Find where the given text appears and provide that cell's center as (X, Y) coordinate. 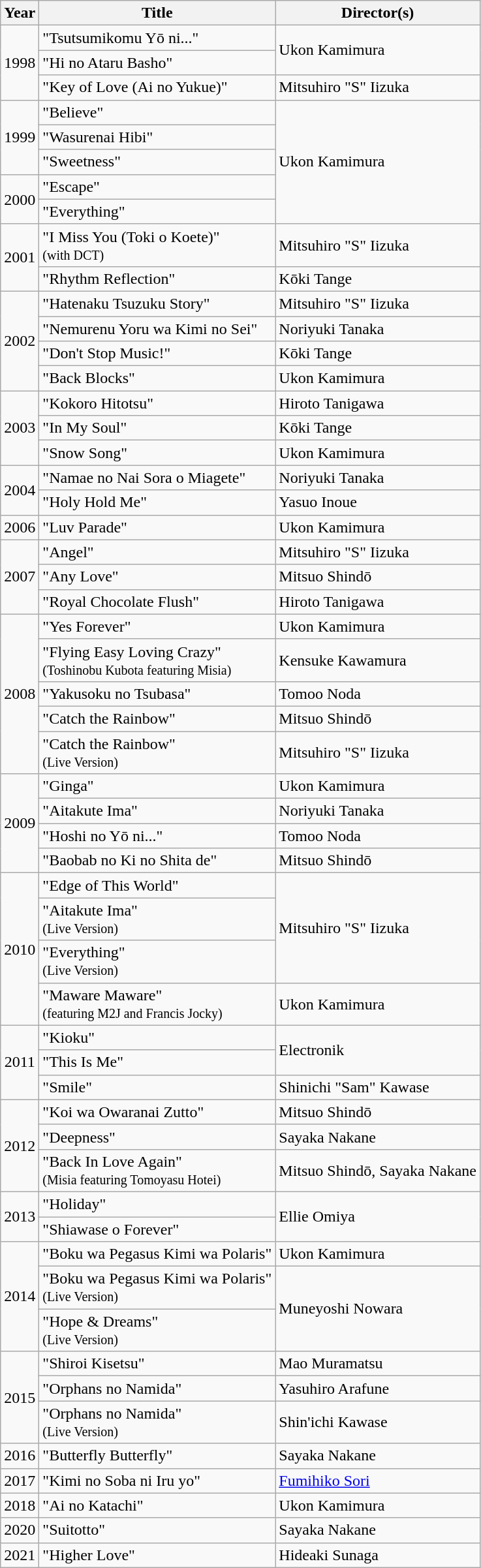
"Hoshi no Yō ni..." (157, 836)
"Aitakute Ima" (157, 811)
"Boku wa Pegasus Kimi wa Polaris" (157, 1254)
"Hatenaku Tsuzuku Story" (157, 303)
"Hope & Dreams" (Live Version) (157, 1330)
"Sweetness" (157, 162)
1998 (20, 63)
"Higher Love" (157, 1555)
2008 (20, 694)
"Yes Forever" (157, 626)
2001 (20, 257)
"Angel" (157, 552)
"Tsutsumikomu Yō ni..." (157, 38)
"Boku wa Pegasus Kimi wa Polaris" (Live Version) (157, 1288)
2004 (20, 490)
2012 (20, 1146)
"Holiday" (157, 1204)
"Catch the Rainbow" (157, 718)
"Flying Easy Loving Crazy" (Toshinobu Kubota featuring Misia) (157, 660)
Muneyoshi Nowara (378, 1309)
"Escape" (157, 187)
2014 (20, 1297)
Title (157, 13)
"Yakusoku no Tsubasa" (157, 694)
"Back In Love Again" (Misia featuring Tomoyasu Hotei) (157, 1171)
"Any Love" (157, 577)
2007 (20, 577)
Yasuhiro Arafune (378, 1389)
"Orphans no Namida" (157, 1389)
"Smile" (157, 1087)
2006 (20, 527)
"Key of Love (Ai no Yukue)" (157, 87)
2009 (20, 823)
"Koi wa Owaranai Zutto" (157, 1112)
2020 (20, 1530)
2010 (20, 949)
Shinichi "Sam" Kawase (378, 1087)
"Ginga" (157, 786)
Director(s) (378, 13)
"Shiroi Kisetsu" (157, 1364)
"This Is Me" (157, 1062)
"Don't Stop Music!" (157, 354)
"Everything" (157, 211)
"Edge of This World" (157, 885)
"Rhythm Reflection" (157, 279)
"Maware Maware" (featuring M2J and Francis Jocky) (157, 1004)
2015 (20, 1398)
2002 (20, 341)
"Luv Parade" (157, 527)
"Royal Chocolate Flush" (157, 602)
2013 (20, 1216)
"Back Blocks" (157, 378)
"Suitotto" (157, 1530)
"Butterfly Butterfly" (157, 1456)
2017 (20, 1481)
"Holy Hold Me" (157, 502)
Ellie Omiya (378, 1216)
"In My Soul" (157, 428)
"Ai no Katachi" (157, 1505)
Mitsuo Shindō, Sayaka Nakane (378, 1171)
1999 (20, 137)
"Namae no Nai Sora o Miagete" (157, 478)
Shin'ichi Kawase (378, 1422)
"Kioku" (157, 1038)
"Baobab no Ki no Shita de" (157, 861)
"Orphans no Namida" (Live Version) (157, 1422)
"Kimi no Soba ni Iru yo" (157, 1481)
Hideaki Sunaga (378, 1555)
"Kokoro Hitotsu" (157, 403)
Fumihiko Sori (378, 1481)
"Hi no Ataru Basho" (157, 63)
Year (20, 13)
2011 (20, 1062)
Electronik (378, 1050)
Yasuo Inoue (378, 502)
2000 (20, 199)
2018 (20, 1505)
"Shiawase o Forever" (157, 1229)
"Wasurenai Hibi" (157, 137)
Kensuke Kawamura (378, 660)
2003 (20, 428)
"I Miss You (Toki o Koete)" (with DCT) (157, 245)
"Everything" (Live Version) (157, 962)
Mao Muramatsu (378, 1364)
2021 (20, 1555)
"Snow Song" (157, 453)
"Deepness" (157, 1137)
"Catch the Rainbow" (Live Version) (157, 752)
2016 (20, 1456)
"Nemurenu Yoru wa Kimi no Sei" (157, 328)
"Believe" (157, 112)
"Aitakute Ima" (Live Version) (157, 919)
